Provide the (X, Y) coordinate of the cell's center where the given text is located.  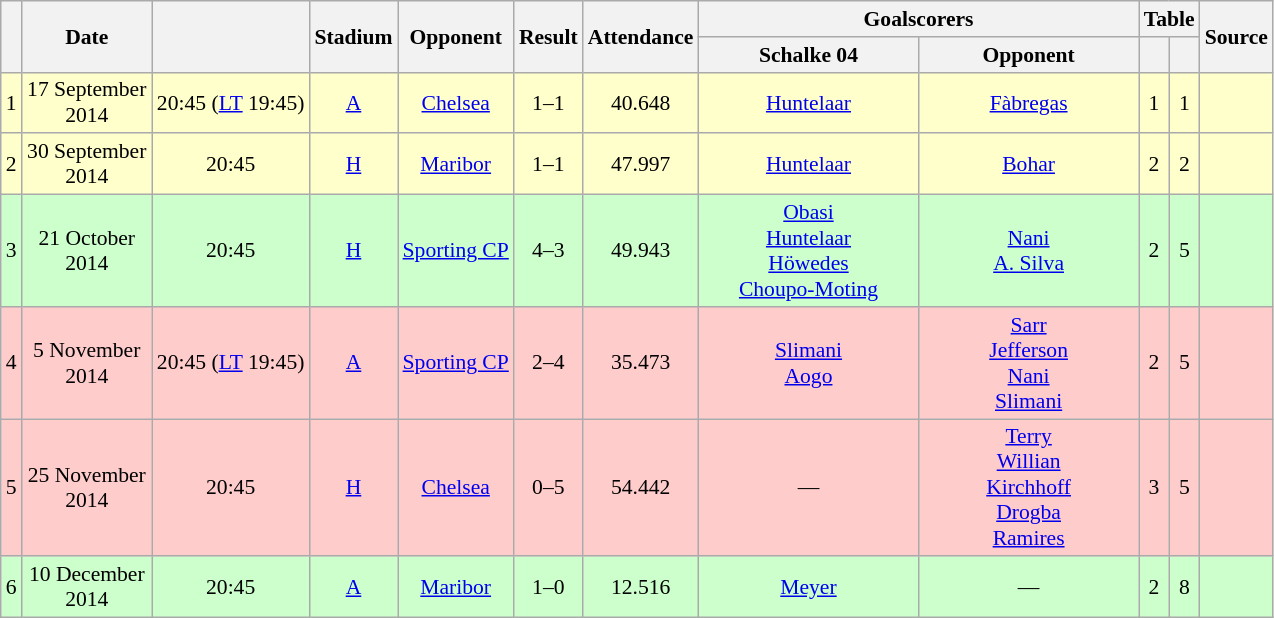
4–3 (548, 251)
Nani A. Silva (1029, 251)
1–0 (548, 588)
Fàbregas (1029, 102)
Schalke 04 (808, 55)
Result (548, 36)
30 September 2014 (87, 164)
Bohar (1029, 164)
8 (1184, 588)
40.648 (641, 102)
Attendance (641, 36)
10 December 2014 (87, 588)
Stadium (353, 36)
Goalscorers (918, 19)
Table (1170, 19)
4 (12, 363)
2–4 (548, 363)
Slimani Aogo (808, 363)
35.473 (641, 363)
0–5 (548, 488)
25 November 2014 (87, 488)
Meyer (808, 588)
Terry Willian Kirchhoff Drogba Ramires (1029, 488)
49.943 (641, 251)
21 October 2014 (87, 251)
12.516 (641, 588)
17 September 2014 (87, 102)
Obasi Huntelaar Höwedes Choupo-Moting (808, 251)
54.442 (641, 488)
Source (1236, 36)
Date (87, 36)
5 November 2014 (87, 363)
6 (12, 588)
Sarr Jefferson Nani Slimani (1029, 363)
47.997 (641, 164)
